Provide the (x, y) coordinate of the cell's center where the given text is located.  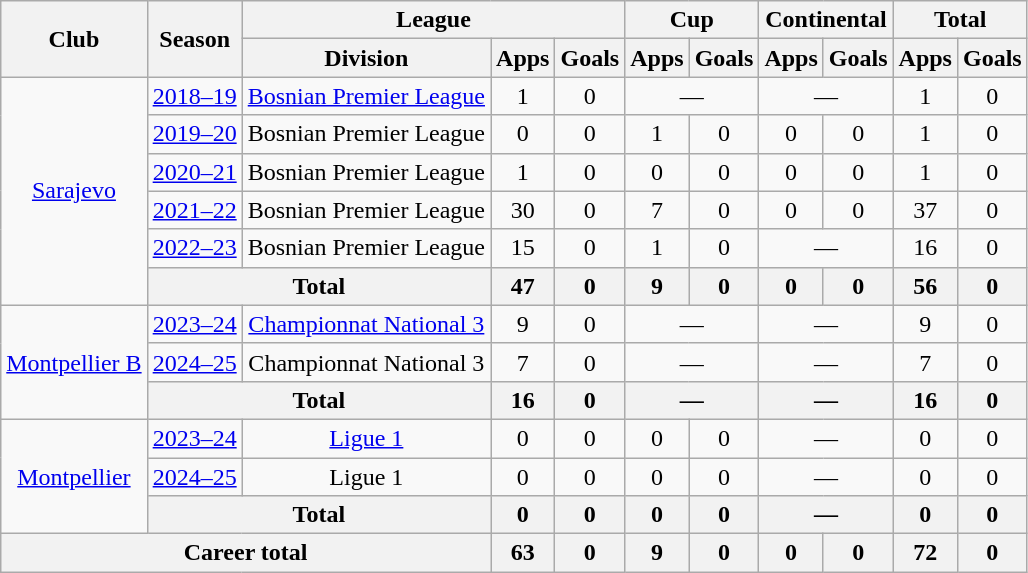
37 (925, 210)
2020–21 (194, 172)
15 (523, 248)
Continental (826, 20)
Cup (692, 20)
Montpellier (74, 476)
Season (194, 39)
72 (925, 553)
2021–22 (194, 210)
Club (74, 39)
63 (523, 553)
2018–19 (194, 96)
Career total (246, 553)
2019–20 (194, 134)
47 (523, 286)
30 (523, 210)
Division (366, 58)
2022–23 (194, 248)
Montpellier B (74, 362)
56 (925, 286)
Sarajevo (74, 191)
League (433, 20)
